Search for the cell housing the specified text and yield its (x, y) center coordinate. 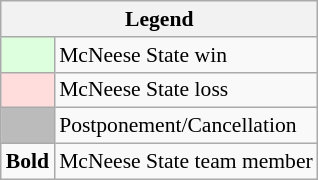
Legend (160, 19)
McNeese State loss (186, 90)
McNeese State team member (186, 162)
Bold (28, 162)
McNeese State win (186, 55)
Postponement/Cancellation (186, 126)
